Scan for the cell matching the given text and deliver its (x, y) coordinate at center. 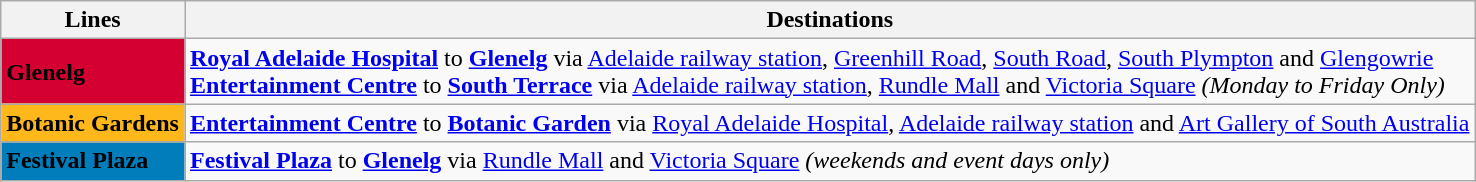
Glenelg (93, 72)
Festival Plaza (93, 161)
Destinations (829, 20)
Entertainment Centre to Botanic Garden via Royal Adelaide Hospital, Adelaide railway station and Art Gallery of South Australia (829, 123)
Lines (93, 20)
Botanic Gardens (93, 123)
Festival Plaza to Glenelg via Rundle Mall and Victoria Square (weekends and event days only) (829, 161)
